Search for the cell housing the specified text and yield its (x, y) center coordinate. 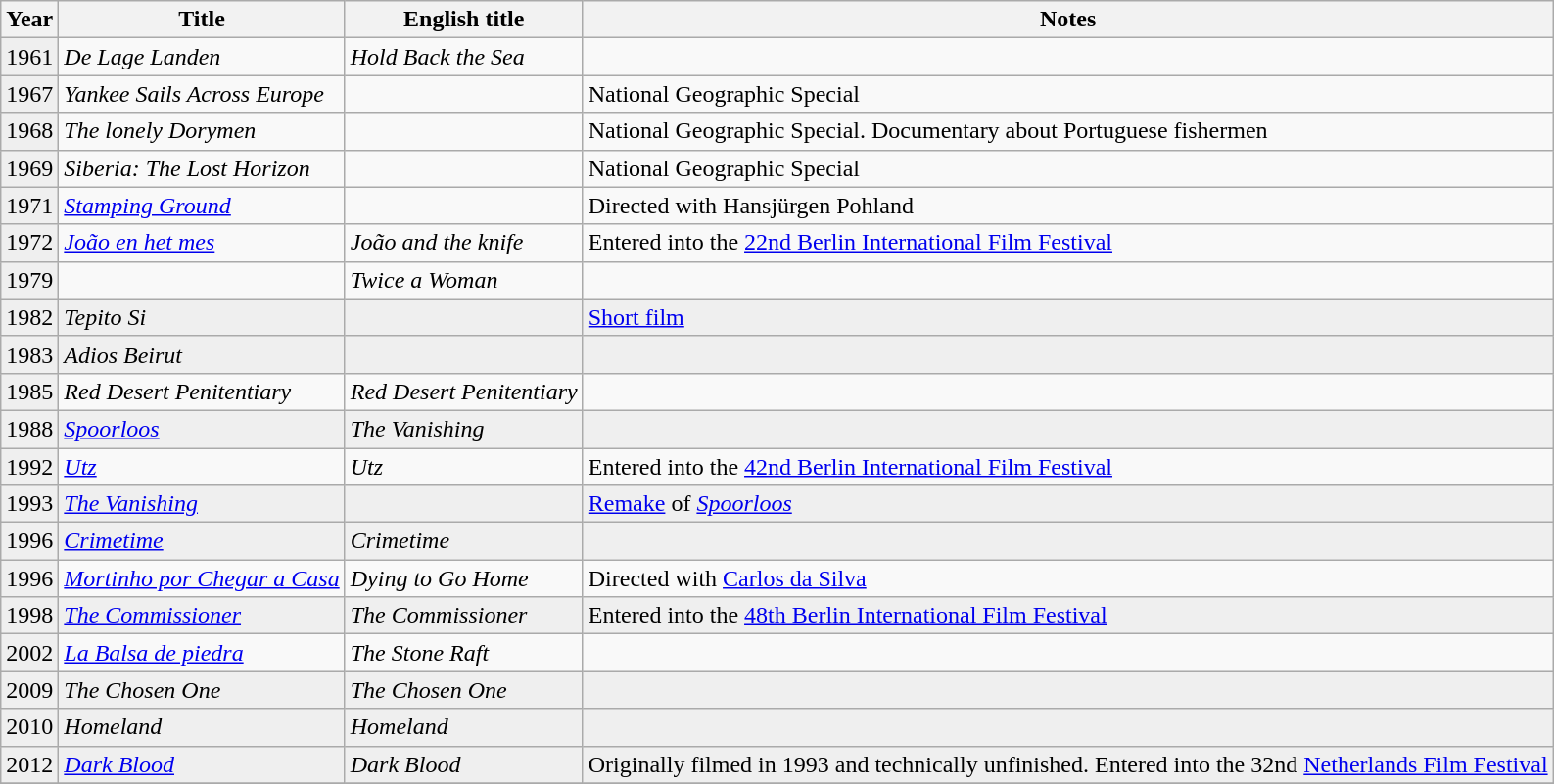
2010 (29, 727)
Remake of Spoorloos (1067, 504)
Hold Back the Sea (464, 57)
Directed with Carlos da Silva (1067, 578)
1971 (29, 206)
1982 (29, 317)
National Geographic Special. Documentary about Portuguese fishermen (1067, 131)
1993 (29, 504)
The Stone Raft (464, 653)
Entered into the 48th Berlin International Film Festival (1067, 616)
Notes (1067, 20)
2002 (29, 653)
English title (464, 20)
2012 (29, 764)
Mortinho por Chegar a Casa (202, 578)
1983 (29, 354)
La Balsa de piedra (202, 653)
João and the knife (464, 243)
The lonely Dorymen (202, 131)
Twice a Woman (464, 280)
Dying to Go Home (464, 578)
Yankee Sails Across Europe (202, 94)
1968 (29, 131)
Year (29, 20)
Adios Beirut (202, 354)
Directed with Hansjürgen Pohland (1067, 206)
1979 (29, 280)
Entered into the 42nd Berlin International Film Festival (1067, 467)
1969 (29, 168)
1988 (29, 429)
1985 (29, 392)
Title (202, 20)
1992 (29, 467)
1967 (29, 94)
Siberia: The Lost Horizon (202, 168)
1961 (29, 57)
1998 (29, 616)
Tepito Si (202, 317)
Entered into the 22nd Berlin International Film Festival (1067, 243)
2009 (29, 690)
Stamping Ground (202, 206)
Spoorloos (202, 429)
1972 (29, 243)
Originally filmed in 1993 and technically unfinished. Entered into the 32nd Netherlands Film Festival (1067, 764)
De Lage Landen (202, 57)
Short film (1067, 317)
João en het mes (202, 243)
